Determine the [x, y] coordinate at the center of the cell enclosing the given text.  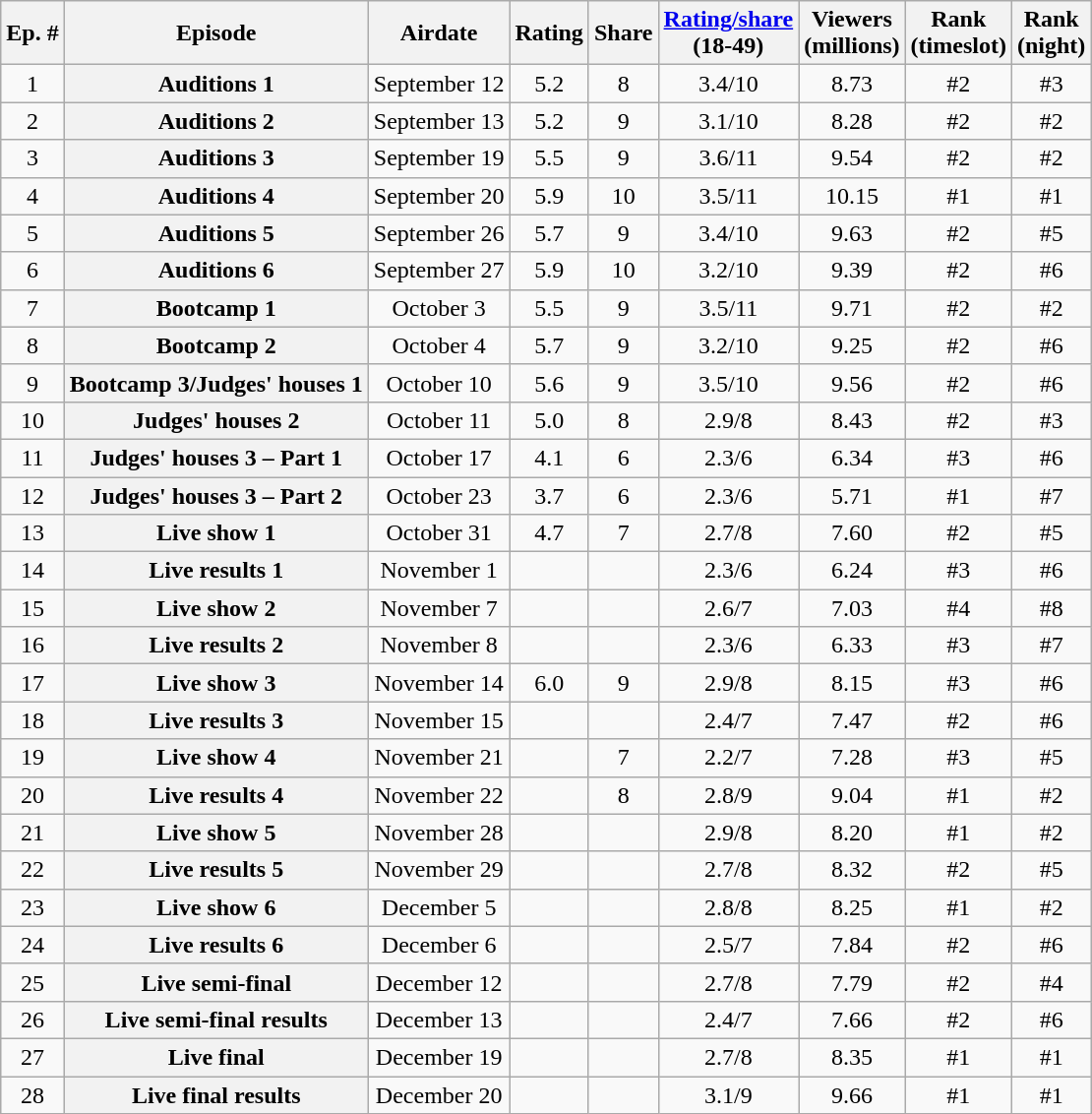
26 [32, 1020]
Live final results [216, 1095]
Airdate [439, 33]
September 19 [439, 158]
2.2/7 [728, 758]
5.6 [549, 383]
October 3 [439, 308]
9.25 [852, 345]
13 [32, 533]
5.71 [852, 495]
9.63 [852, 233]
Auditions 6 [216, 271]
6.0 [549, 683]
4 [32, 196]
#8 [1051, 608]
October 10 [439, 383]
15 [32, 608]
December 20 [439, 1095]
7.28 [852, 758]
September 26 [439, 233]
November 22 [439, 795]
Viewers(millions) [852, 33]
10.15 [852, 196]
2.6/7 [728, 608]
October 23 [439, 495]
3.1/9 [728, 1095]
Judges' houses 3 – Part 1 [216, 458]
Bootcamp 1 [216, 308]
Live semi-final results [216, 1020]
7.03 [852, 608]
9.04 [852, 795]
8.15 [852, 683]
Live results 3 [216, 720]
November 29 [439, 870]
Episode [216, 33]
Auditions 5 [216, 233]
Auditions 4 [216, 196]
9.39 [852, 271]
2.8/9 [728, 795]
November 14 [439, 683]
Ep. # [32, 33]
2.8/8 [728, 907]
9.66 [852, 1095]
24 [32, 945]
28 [32, 1095]
8.28 [852, 121]
October 4 [439, 345]
2 [32, 121]
October 11 [439, 420]
27 [32, 1057]
Judges' houses 2 [216, 420]
25 [32, 982]
6.24 [852, 571]
7.47 [852, 720]
8.20 [852, 833]
2.5/7 [728, 945]
6.33 [852, 646]
7.66 [852, 1020]
9.56 [852, 383]
December 6 [439, 945]
November 1 [439, 571]
Live show 1 [216, 533]
14 [32, 571]
Live results 5 [216, 870]
4.7 [549, 533]
1 [32, 84]
3.6/11 [728, 158]
5 [32, 233]
Live results 2 [216, 646]
Live final [216, 1057]
Rank(timeslot) [958, 33]
Live show 4 [216, 758]
September 13 [439, 121]
3 [32, 158]
Live results 4 [216, 795]
November 7 [439, 608]
19 [32, 758]
8.25 [852, 907]
October 17 [439, 458]
Live results 1 [216, 571]
October 31 [439, 533]
September 20 [439, 196]
September 27 [439, 271]
8.35 [852, 1057]
Live semi-final [216, 982]
11 [32, 458]
December 12 [439, 982]
5.0 [549, 420]
Bootcamp 3/Judges' houses 1 [216, 383]
Rating [549, 33]
Auditions 1 [216, 84]
December 5 [439, 907]
22 [32, 870]
20 [32, 795]
9.71 [852, 308]
Share [624, 33]
November 15 [439, 720]
Live show 3 [216, 683]
Auditions 2 [216, 121]
December 19 [439, 1057]
November 21 [439, 758]
3.5/10 [728, 383]
December 13 [439, 1020]
Live results 6 [216, 945]
November 8 [439, 646]
4.1 [549, 458]
7.79 [852, 982]
21 [32, 833]
16 [32, 646]
Bootcamp 2 [216, 345]
23 [32, 907]
18 [32, 720]
Rank(night) [1051, 33]
3.1/10 [728, 121]
Live show 5 [216, 833]
6.34 [852, 458]
Judges' houses 3 – Part 2 [216, 495]
September 12 [439, 84]
November 28 [439, 833]
3.7 [549, 495]
17 [32, 683]
8.73 [852, 84]
8.43 [852, 420]
7.60 [852, 533]
12 [32, 495]
7.84 [852, 945]
Rating/share(18-49) [728, 33]
Live show 2 [216, 608]
9.54 [852, 158]
8.32 [852, 870]
Live show 6 [216, 907]
Auditions 3 [216, 158]
